Pinpoint the cell where the given text exists, returning its (X, Y) midpoint coordinate. 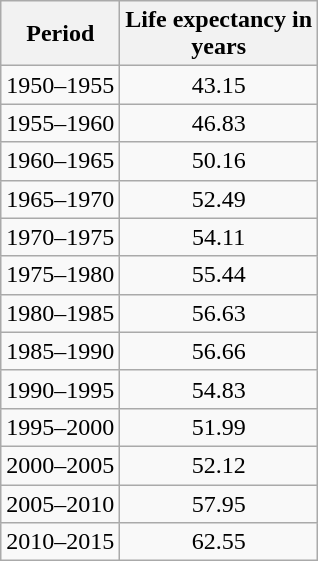
1995–2000 (60, 427)
52.12 (219, 465)
46.83 (219, 123)
50.16 (219, 161)
2010–2015 (60, 542)
Period (60, 34)
1970–1975 (60, 237)
43.15 (219, 85)
1965–1970 (60, 199)
1955–1960 (60, 123)
55.44 (219, 275)
1960–1965 (60, 161)
1980–1985 (60, 313)
1985–1990 (60, 351)
51.99 (219, 427)
62.55 (219, 542)
52.49 (219, 199)
1975–1980 (60, 275)
57.95 (219, 503)
56.66 (219, 351)
1950–1955 (60, 85)
1990–1995 (60, 389)
2005–2010 (60, 503)
54.83 (219, 389)
56.63 (219, 313)
2000–2005 (60, 465)
Life expectancy in years (219, 34)
54.11 (219, 237)
